Extract the (X, Y) coordinate from the center of the cell holding the provided text.  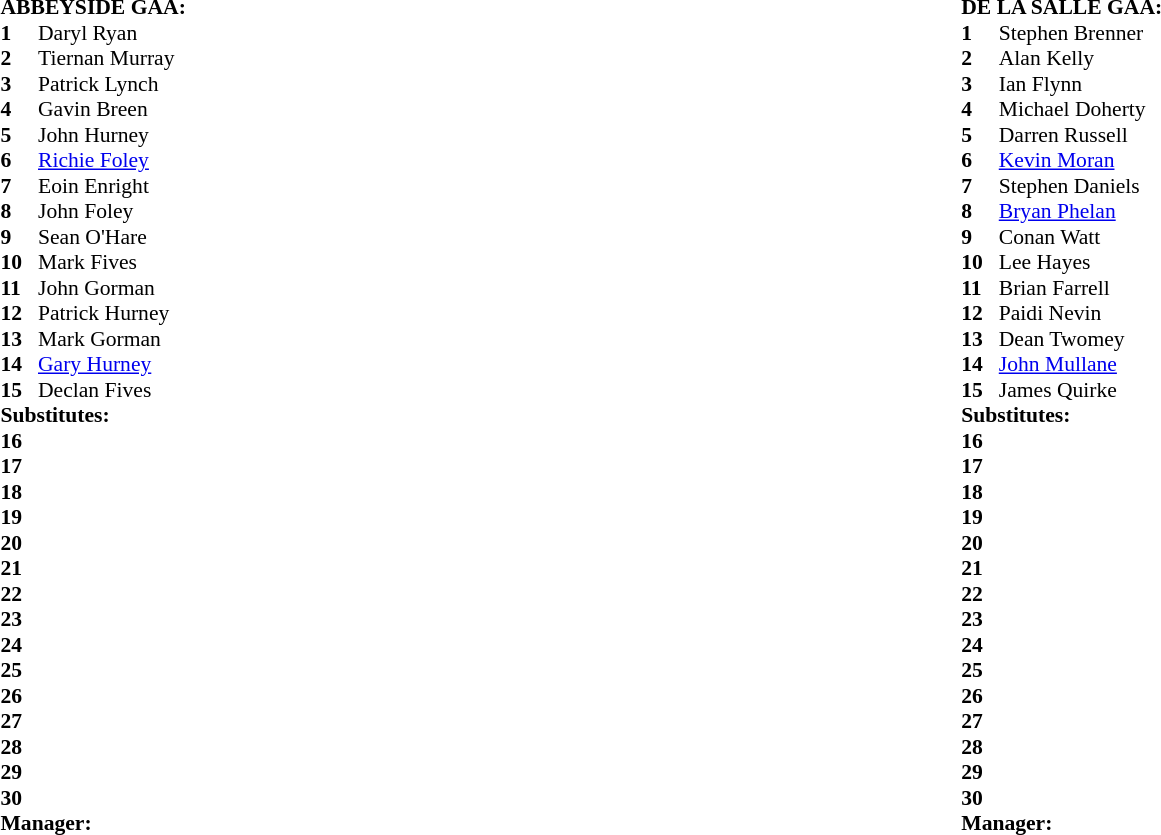
Mark Gorman (112, 339)
John Foley (112, 211)
Tiernan Murray (112, 59)
Richie Foley (112, 161)
Gavin Breen (112, 109)
Sean O'Hare (112, 237)
Patrick Hurney (112, 313)
Daryl Ryan (112, 33)
Eoin Enright (112, 186)
John Hurney (112, 135)
Patrick Lynch (112, 84)
Substitutes: (92, 415)
John Gorman (112, 288)
Mark Fives (112, 263)
Gary Hurney (112, 365)
Declan Fives (112, 390)
